Scan for the cell matching the given text and deliver its (x, y) coordinate at center. 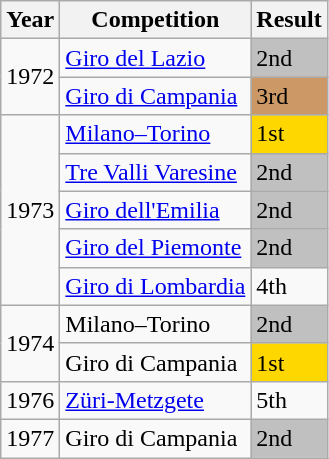
5th (289, 400)
Giro di Lombardia (156, 286)
1976 (30, 400)
1977 (30, 438)
4th (289, 286)
Giro del Lazio (156, 58)
Year (30, 20)
1972 (30, 77)
1974 (30, 343)
3rd (289, 96)
Result (289, 20)
Tre Valli Varesine (156, 172)
Giro del Piemonte (156, 248)
Giro dell'Emilia (156, 210)
1973 (30, 210)
Züri-Metzgete (156, 400)
Competition (156, 20)
